Scan for the cell matching the given text and deliver its [X, Y] coordinate at center. 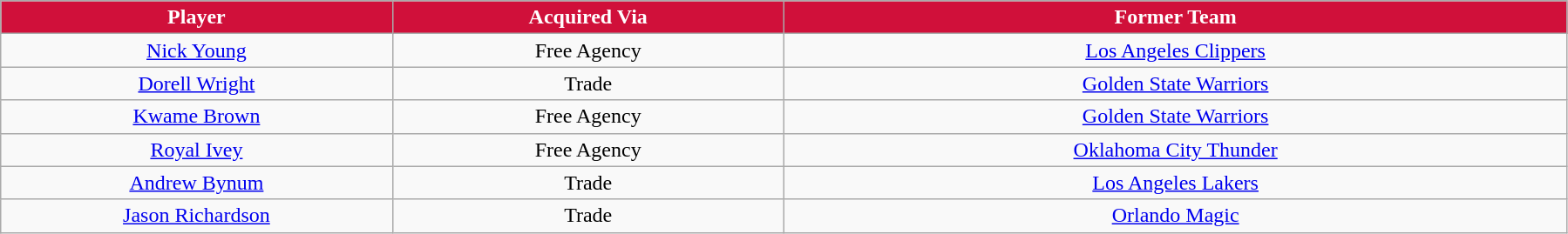
Jason Richardson [197, 216]
Orlando Magic [1175, 216]
Dorell Wright [197, 84]
Former Team [1175, 17]
Kwame Brown [197, 117]
Oklahoma City Thunder [1175, 150]
Los Angeles Lakers [1175, 183]
Royal Ivey [197, 150]
Andrew Bynum [197, 183]
Los Angeles Clippers [1175, 50]
Nick Young [197, 50]
Player [197, 17]
Acquired Via [587, 17]
